Determine the [X, Y] coordinate at the center of the cell enclosing the given text.  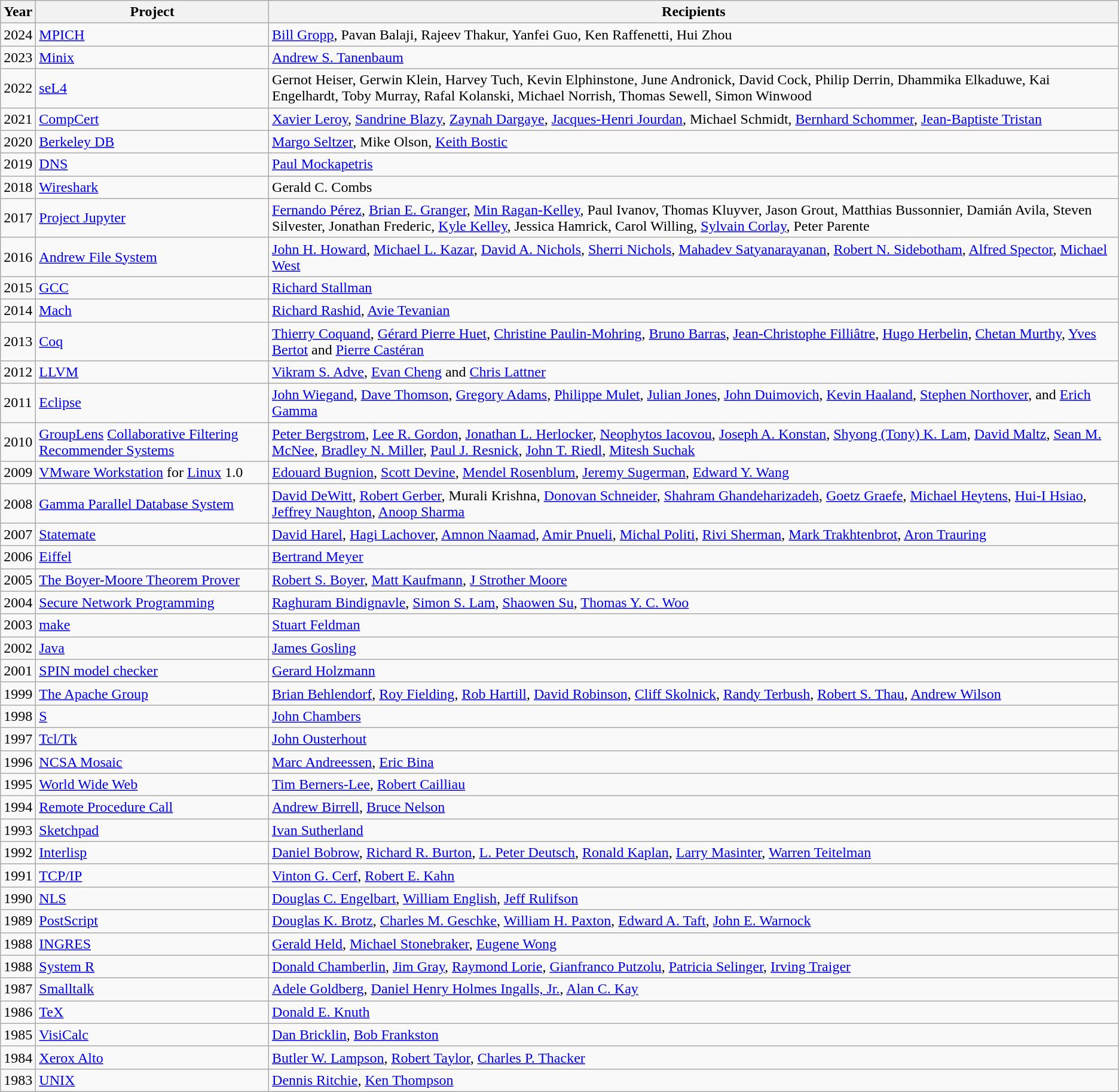
John Ousterhout [694, 739]
DNS [152, 164]
PostScript [152, 921]
1993 [18, 830]
Minix [152, 57]
GCC [152, 287]
2016 [18, 257]
S [152, 716]
VisiCalc [152, 1035]
Richard Stallman [694, 287]
The Boyer-Moore Theorem Prover [152, 580]
Marc Andreessen, Eric Bina [694, 762]
Recipients [694, 12]
Bill Gropp, Pavan Balaji, Rajeev Thakur, Yanfei Guo, Ken Raffenetti, Hui Zhou [694, 35]
Raghuram Bindignavle, Simon S. Lam, Shaowen Su, Thomas Y. C. Woo [694, 602]
1998 [18, 716]
Java [152, 648]
Vinton G. Cerf, Robert E. Kahn [694, 876]
Andrew File System [152, 257]
2008 [18, 503]
Donald E. Knuth [694, 1012]
2013 [18, 341]
Dennis Ritchie, Ken Thompson [694, 1080]
Dan Bricklin, Bob Frankston [694, 1035]
2006 [18, 557]
Project Jupyter [152, 218]
1999 [18, 693]
make [152, 625]
2018 [18, 187]
Edouard Bugnion, Scott Devine, Mendel Rosenblum, Jeremy Sugerman, Edward Y. Wang [694, 473]
Year [18, 12]
TCP/IP [152, 876]
2010 [18, 442]
David Harel, Hagi Lachover, Amnon Naamad, Amir Pnueli, Michal Politi, Rivi Sherman, Mark Trakhtenbrot, Aron Trauring [694, 534]
Project [152, 12]
Douglas C. Engelbart, William English, Jeff Rulifson [694, 898]
2002 [18, 648]
UNIX [152, 1080]
Douglas K. Brotz, Charles M. Geschke, William H. Paxton, Edward A. Taft, John E. Warnock [694, 921]
1987 [18, 989]
Robert S. Boyer, Matt Kaufmann, J Strother Moore [694, 580]
Stuart Feldman [694, 625]
2007 [18, 534]
Brian Behlendorf, Roy Fielding, Rob Hartill, David Robinson, Cliff Skolnick, Randy Terbush, Robert S. Thau, Andrew Wilson [694, 693]
Tim Berners-Lee, Robert Cailliau [694, 785]
Coq [152, 341]
Gerald Held, Michael Stonebraker, Eugene Wong [694, 944]
Xavier Leroy, Sandrine Blazy, Zaynah Dargaye, Jacques-Henri Jourdan, Michael Schmidt, Bernhard Schommer, Jean-Baptiste Tristan [694, 119]
1992 [18, 853]
INGRES [152, 944]
2005 [18, 580]
Bertrand Meyer [694, 557]
TeX [152, 1012]
Gerald C. Combs [694, 187]
John H. Howard, Michael L. Kazar, David A. Nichols, Sherri Nichols, Mahadev Satyanarayanan, Robert N. Sidebotham, Alfred Spector, Michael West [694, 257]
Eiffel [152, 557]
John Chambers [694, 716]
2009 [18, 473]
The Apache Group [152, 693]
2004 [18, 602]
World Wide Web [152, 785]
2011 [18, 403]
1984 [18, 1057]
Tcl/Tk [152, 739]
Vikram S. Adve, Evan Cheng and Chris Lattner [694, 372]
NLS [152, 898]
Statemate [152, 534]
1995 [18, 785]
Berkeley DB [152, 142]
Paul Mockapetris [694, 164]
Mach [152, 310]
1991 [18, 876]
SPIN model checker [152, 671]
MPICH [152, 35]
Secure Network Programming [152, 602]
1997 [18, 739]
CompCert [152, 119]
Andrew Birrell, Bruce Nelson [694, 807]
Xerox Alto [152, 1057]
Eclipse [152, 403]
1986 [18, 1012]
John Wiegand, Dave Thomson, Gregory Adams, Philippe Mulet, Julian Jones, John Duimovich, Kevin Haaland, Stephen Northover, and Erich Gamma [694, 403]
1994 [18, 807]
VMware Workstation for Linux 1.0 [152, 473]
2024 [18, 35]
Richard Rashid, Avie Tevanian [694, 310]
Margo Seltzer, Mike Olson, Keith Bostic [694, 142]
2021 [18, 119]
System R [152, 966]
LLVM [152, 372]
Daniel Bobrow, Richard R. Burton, L. Peter Deutsch, Ronald Kaplan, Larry Masinter, Warren Teitelman [694, 853]
1985 [18, 1035]
2020 [18, 142]
Sketchpad [152, 830]
Smalltalk [152, 989]
Wireshark [152, 187]
Donald Chamberlin, Jim Gray, Raymond Lorie, Gianfranco Putzolu, Patricia Selinger, Irving Traiger [694, 966]
1989 [18, 921]
seL4 [152, 88]
2022 [18, 88]
2014 [18, 310]
1996 [18, 762]
2023 [18, 57]
NCSA Mosaic [152, 762]
Remote Procedure Call [152, 807]
Butler W. Lampson, Robert Taylor, Charles P. Thacker [694, 1057]
2012 [18, 372]
Ivan Sutherland [694, 830]
1983 [18, 1080]
2017 [18, 218]
Adele Goldberg, Daniel Henry Holmes Ingalls, Jr., Alan C. Kay [694, 989]
2003 [18, 625]
2019 [18, 164]
James Gosling [694, 648]
GroupLens Collaborative Filtering Recommender Systems [152, 442]
Interlisp [152, 853]
1990 [18, 898]
2001 [18, 671]
Andrew S. Tanenbaum [694, 57]
Gamma Parallel Database System [152, 503]
Gerard Holzmann [694, 671]
2015 [18, 287]
